Extract the (x, y) coordinate from the center of the cell holding the provided text.  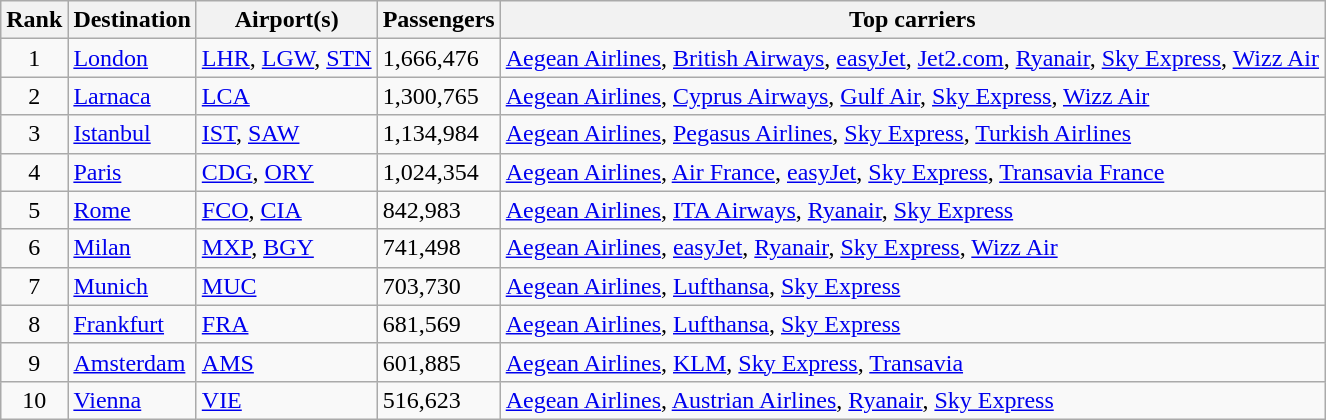
2 (34, 96)
Destination (132, 20)
LCA (286, 96)
1,300,765 (438, 96)
FRA (286, 324)
741,498 (438, 248)
MUC (286, 286)
Top carriers (912, 20)
FCO, CIA (286, 210)
Aegean Airlines, easyJet, Ryanair, Sky Express, Wizz Air (912, 248)
516,623 (438, 400)
5 (34, 210)
Aegean Airlines, British Airways, easyJet, Jet2.com, Ryanair, Sky Express, Wizz Air (912, 58)
IST, SAW (286, 134)
CDG, ORY (286, 172)
681,569 (438, 324)
7 (34, 286)
Aegean Airlines, ITA Airways, Ryanair, Sky Express (912, 210)
1,134,984 (438, 134)
Passengers (438, 20)
Rank (34, 20)
Aegean Airlines, Air France, easyJet, Sky Express, Transavia France (912, 172)
1 (34, 58)
Istanbul (132, 134)
Amsterdam (132, 362)
842,983 (438, 210)
VIE (286, 400)
Milan (132, 248)
4 (34, 172)
1,666,476 (438, 58)
8 (34, 324)
10 (34, 400)
Munich (132, 286)
AMS (286, 362)
9 (34, 362)
Larnaca (132, 96)
Paris (132, 172)
703,730 (438, 286)
601,885 (438, 362)
Airport(s) (286, 20)
London (132, 58)
MXP, BGY (286, 248)
1,024,354 (438, 172)
3 (34, 134)
LHR, LGW, STN (286, 58)
Vienna (132, 400)
6 (34, 248)
Aegean Airlines, Pegasus Airlines, Sky Express, Turkish Airlines (912, 134)
Aegean Airlines, KLM, Sky Express, Transavia (912, 362)
Aegean Airlines, Austrian Airlines, Ryanair, Sky Express (912, 400)
Frankfurt (132, 324)
Aegean Airlines, Cyprus Airways, Gulf Air, Sky Express, Wizz Air (912, 96)
Rome (132, 210)
